Detect which cell encompasses the target text, then output its [x, y] center coordinate. 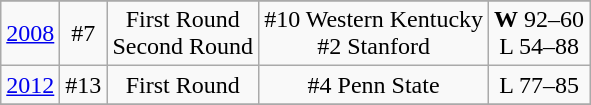
#10 Western Kentucky#2 Stanford [374, 34]
W 92–60L 54–88 [540, 34]
2012 [30, 85]
#7 [84, 34]
#4 Penn State [374, 85]
First RoundSecond Round [183, 34]
First Round [183, 85]
2008 [30, 34]
L 77–85 [540, 85]
#13 [84, 85]
